Scan for the cell matching the given text and deliver its (x, y) coordinate at center. 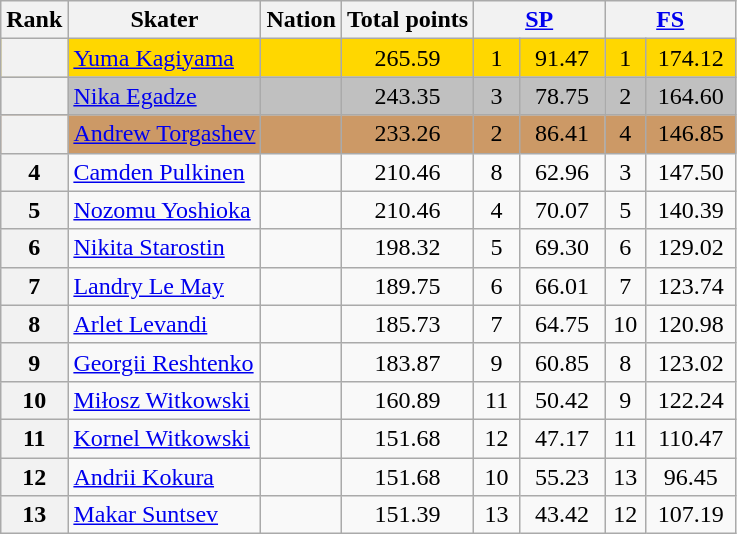
120.98 (691, 324)
55.23 (562, 477)
243.35 (407, 96)
147.50 (691, 172)
43.42 (562, 515)
91.47 (562, 58)
Georgii Reshtenko (164, 362)
Skater (164, 20)
183.87 (407, 362)
Nozomu Yoshioka (164, 210)
Nikita Starostin (164, 248)
Nation (301, 20)
140.39 (691, 210)
60.85 (562, 362)
123.02 (691, 362)
69.30 (562, 248)
233.26 (407, 134)
Nika Egadze (164, 96)
151.39 (407, 515)
Camden Pulkinen (164, 172)
66.01 (562, 286)
Yuma Kagiyama (164, 58)
47.17 (562, 438)
189.75 (407, 286)
62.96 (562, 172)
50.42 (562, 400)
SP (540, 20)
122.24 (691, 400)
Kornel Witkowski (164, 438)
Rank (34, 20)
160.89 (407, 400)
64.75 (562, 324)
Arlet Levandi (164, 324)
Andrew Torgashev (164, 134)
86.41 (562, 134)
107.19 (691, 515)
78.75 (562, 96)
70.07 (562, 210)
FS (670, 20)
185.73 (407, 324)
Makar Suntsev (164, 515)
164.60 (691, 96)
110.47 (691, 438)
96.45 (691, 477)
146.85 (691, 134)
Landry Le May (164, 286)
Total points (407, 20)
Miłosz Witkowski (164, 400)
123.74 (691, 286)
174.12 (691, 58)
198.32 (407, 248)
265.59 (407, 58)
Andrii Kokura (164, 477)
129.02 (691, 248)
